Search for the cell housing the specified text and yield its [X, Y] center coordinate. 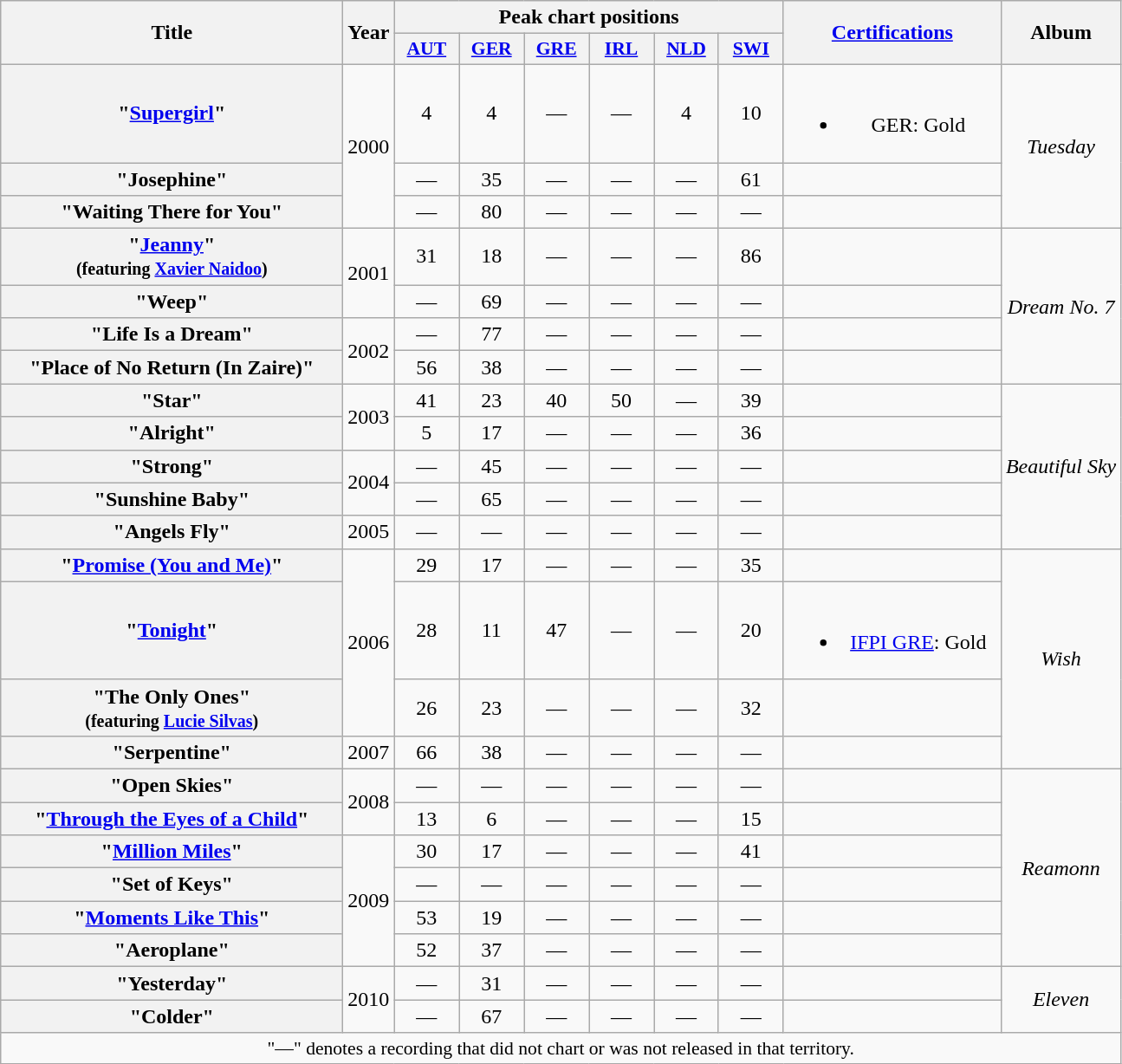
45 [492, 466]
"Set of Keys" [172, 885]
67 [492, 1016]
GER [492, 49]
2010 [369, 1000]
"Tonight" [172, 631]
66 [426, 752]
Dream No. 7 [1060, 307]
15 [750, 819]
50 [622, 400]
Peak chart positions [589, 17]
Reamonn [1060, 867]
"Yesterday" [172, 983]
11 [492, 631]
"Strong" [172, 466]
"Alright" [172, 433]
"—" denotes a recording that did not chart or was not released in that territory. [561, 1048]
2005 [369, 532]
52 [426, 950]
18 [492, 256]
"Life Is a Dream" [172, 334]
10 [750, 113]
39 [750, 400]
GRE [556, 49]
"Colder" [172, 1016]
GER: Gold [892, 113]
"Place of No Return (In Zaire)" [172, 367]
2006 [369, 642]
5 [426, 433]
47 [556, 631]
"Angels Fly" [172, 532]
"Through the Eyes of a Child" [172, 819]
"Weep" [172, 302]
IRL [622, 49]
2003 [369, 417]
29 [426, 565]
2000 [369, 146]
"Moments Like This" [172, 918]
19 [492, 918]
30 [426, 852]
Eleven [1060, 1000]
Wish [1060, 659]
Album [1060, 33]
56 [426, 367]
2002 [369, 351]
IFPI GRE: Gold [892, 631]
20 [750, 631]
40 [556, 400]
77 [492, 334]
Year [369, 33]
"Promise (You and Me)" [172, 565]
"Million Miles" [172, 852]
Beautiful Sky [1060, 466]
36 [750, 433]
2009 [369, 901]
80 [492, 212]
53 [426, 918]
2008 [369, 801]
2001 [369, 274]
65 [492, 499]
37 [492, 950]
Tuesday [1060, 146]
"The Only Ones"(featuring Lucie Silvas) [172, 707]
"Supergirl" [172, 113]
69 [492, 302]
26 [426, 707]
NLD [686, 49]
"Josephine" [172, 179]
86 [750, 256]
"Open Skies" [172, 785]
28 [426, 631]
"Waiting There for You" [172, 212]
32 [750, 707]
2007 [369, 752]
"Star" [172, 400]
Certifications [892, 33]
6 [492, 819]
"Sunshine Baby" [172, 499]
SWI [750, 49]
61 [750, 179]
AUT [426, 49]
"Serpentine" [172, 752]
Title [172, 33]
"Jeanny"(featuring Xavier Naidoo) [172, 256]
"Aeroplane" [172, 950]
13 [426, 819]
2004 [369, 483]
